Detect which cell encompasses the target text, then output its [x, y] center coordinate. 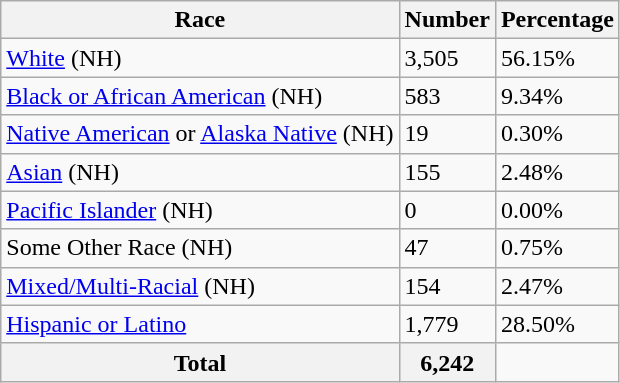
Some Other Race (NH) [200, 248]
19 [447, 134]
2.48% [557, 172]
0.00% [557, 210]
Native American or Alaska Native (NH) [200, 134]
Asian (NH) [200, 172]
0.75% [557, 248]
Race [200, 20]
583 [447, 96]
47 [447, 248]
28.50% [557, 324]
154 [447, 286]
Total [200, 362]
Mixed/Multi-Racial (NH) [200, 286]
Percentage [557, 20]
1,779 [447, 324]
Number [447, 20]
9.34% [557, 96]
White (NH) [200, 58]
0.30% [557, 134]
0 [447, 210]
Black or African American (NH) [200, 96]
3,505 [447, 58]
56.15% [557, 58]
Hispanic or Latino [200, 324]
2.47% [557, 286]
155 [447, 172]
Pacific Islander (NH) [200, 210]
6,242 [447, 362]
